Pinpoint the cell where the given text exists, returning its [x, y] midpoint coordinate. 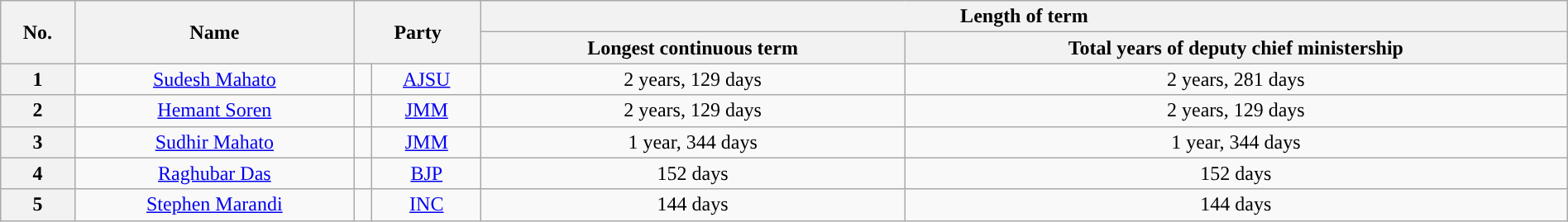
BJP [427, 173]
Raghubar Das [214, 173]
1 [38, 79]
Stephen Marandi [214, 205]
5 [38, 205]
Hemant Soren [214, 111]
3 [38, 142]
Sudhir Mahato [214, 142]
Longest continuous term [693, 48]
4 [38, 173]
Name [214, 32]
AJSU [427, 79]
Length of term [1025, 17]
2 years, 281 days [1236, 79]
Sudesh Mahato [214, 79]
INC [427, 205]
Party [418, 32]
Total years of deputy chief ministership [1236, 48]
2 [38, 111]
No. [38, 32]
